Pinpoint the cell where the given text exists, returning its (x, y) midpoint coordinate. 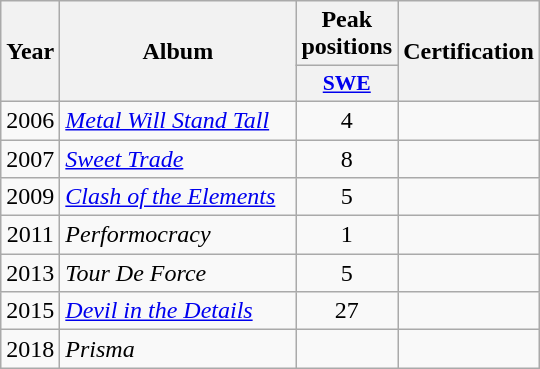
Certification (469, 52)
2011 (30, 235)
2006 (30, 120)
2018 (30, 349)
Clash of the Elements (178, 197)
Metal Will Stand Tall (178, 120)
Peak positions (347, 34)
Devil in the Details (178, 311)
Sweet Trade (178, 159)
8 (347, 159)
Tour De Force (178, 273)
Performocracy (178, 235)
2015 (30, 311)
2013 (30, 273)
4 (347, 120)
Prisma (178, 349)
1 (347, 235)
Album (178, 52)
27 (347, 311)
Year (30, 52)
2009 (30, 197)
SWE (347, 84)
2007 (30, 159)
